Pinpoint the cell where the given text exists, returning its (X, Y) midpoint coordinate. 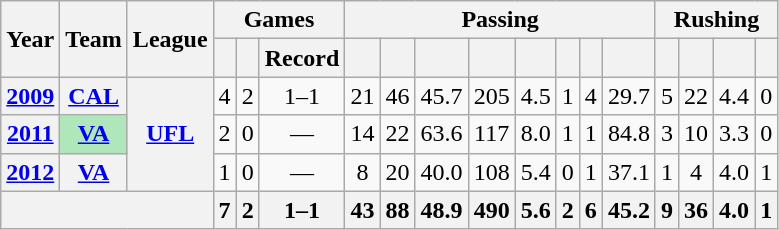
4.4 (734, 96)
8 (362, 172)
League (170, 39)
Games (279, 20)
117 (492, 134)
6 (590, 210)
7 (224, 210)
Rushing (716, 20)
45.2 (628, 210)
5.4 (536, 172)
45.7 (442, 96)
490 (492, 210)
5 (666, 96)
48.9 (442, 210)
4.5 (536, 96)
Record (302, 58)
5.6 (536, 210)
205 (492, 96)
40.0 (442, 172)
21 (362, 96)
36 (696, 210)
2012 (30, 172)
3.3 (734, 134)
3 (666, 134)
Year (30, 39)
20 (398, 172)
29.7 (628, 96)
88 (398, 210)
14 (362, 134)
43 (362, 210)
63.6 (442, 134)
9 (666, 210)
2009 (30, 96)
8.0 (536, 134)
Team (94, 39)
Passing (500, 20)
46 (398, 96)
108 (492, 172)
2011 (30, 134)
84.8 (628, 134)
CAL (94, 96)
10 (696, 134)
UFL (170, 134)
37.1 (628, 172)
